Scan for the cell matching the given text and deliver its (X, Y) coordinate at center. 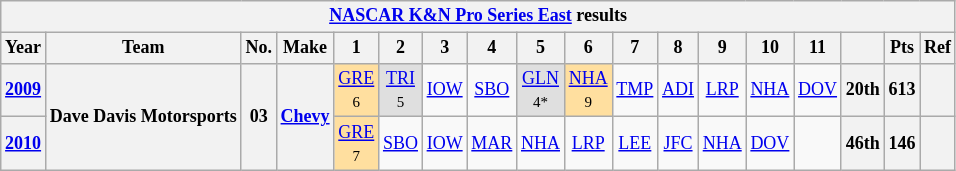
ADI (678, 90)
GLN4* (541, 90)
20th (862, 90)
TMP (635, 90)
03 (258, 116)
6 (588, 48)
146 (902, 144)
3 (444, 48)
JFC (678, 144)
5 (541, 48)
NASCAR K&N Pro Series East results (478, 16)
2 (401, 48)
NHA9 (588, 90)
Year (24, 48)
Chevy (305, 116)
Make (305, 48)
No. (258, 48)
7 (635, 48)
GRE7 (356, 144)
2009 (24, 90)
1 (356, 48)
LEE (635, 144)
2010 (24, 144)
613 (902, 90)
9 (722, 48)
Pts (902, 48)
Team (143, 48)
MAR (492, 144)
11 (818, 48)
Dave Davis Motorsports (143, 116)
Ref (938, 48)
4 (492, 48)
46th (862, 144)
GRE6 (356, 90)
TRI5 (401, 90)
10 (770, 48)
8 (678, 48)
